From the cell containing the given text, extract its center point as [x, y] coordinate. 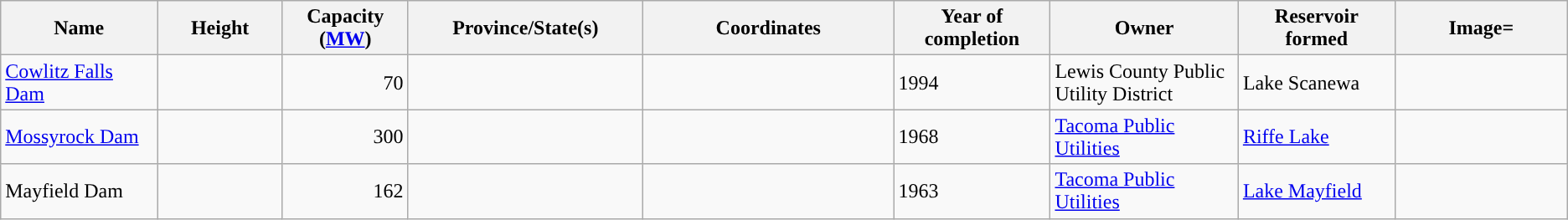
Year of completion [972, 28]
Height [220, 28]
1968 [972, 137]
Coordinates [769, 28]
300 [345, 137]
Capacity (MW) [345, 28]
Mossyrock Dam [79, 137]
70 [345, 82]
Mayfield Dam [79, 191]
Province/State(s) [526, 28]
1963 [972, 191]
Riffe Lake [1317, 137]
1994 [972, 82]
Lake Mayfield [1317, 191]
Lewis County Public Utility District [1144, 82]
Lake Scanewa [1317, 82]
Cowlitz Falls Dam [79, 82]
Image= [1481, 28]
162 [345, 191]
Reservoir formed [1317, 28]
Owner [1144, 28]
Name [79, 28]
